Provide the [X, Y] coordinate of the cell's center where the given text is located.  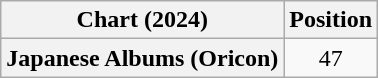
Position [331, 20]
Japanese Albums (Oricon) [142, 58]
47 [331, 58]
Chart (2024) [142, 20]
